Identify which cell holds the provided text, then report its [x, y] central coordinate. 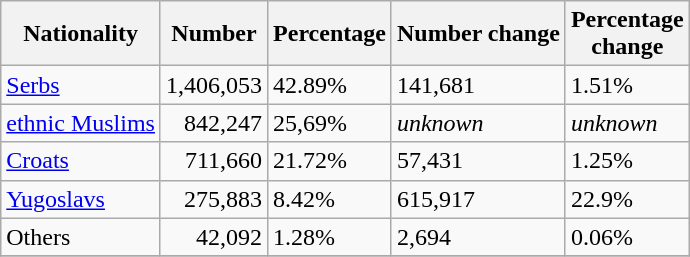
1.28% [330, 237]
2,694 [478, 237]
Croats [81, 161]
1.51% [627, 85]
ethnic Muslims [81, 123]
Serbs [81, 85]
8.42% [330, 199]
Percentage [330, 34]
1,406,053 [214, 85]
615,917 [478, 199]
42.89% [330, 85]
21.72% [330, 161]
57,431 [478, 161]
Percentage change [627, 34]
711,660 [214, 161]
842,247 [214, 123]
Nationality [81, 34]
42,092 [214, 237]
0.06% [627, 237]
1.25% [627, 161]
Number change [478, 34]
Number [214, 34]
25,69% [330, 123]
Yugoslavs [81, 199]
22.9% [627, 199]
275,883 [214, 199]
141,681 [478, 85]
Others [81, 237]
